Extract the (x, y) coordinate from the center of the cell holding the provided text.  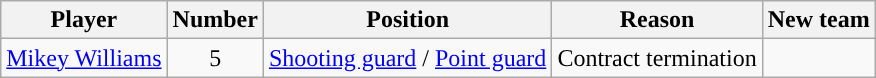
Mikey Williams (84, 58)
Position (407, 20)
Contract termination (657, 58)
Reason (657, 20)
5 (215, 58)
Player (84, 20)
Number (215, 20)
New team (818, 20)
Shooting guard / Point guard (407, 58)
